Find where the given text appears and provide that cell's center as [X, Y] coordinate. 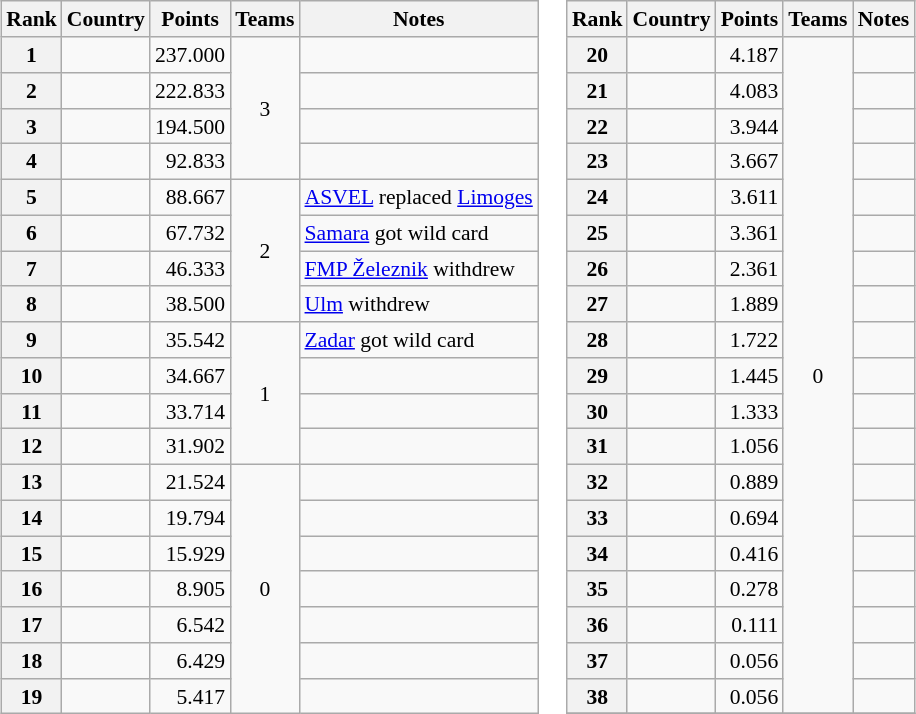
1.445 [750, 376]
17 [32, 625]
19.794 [190, 518]
8.905 [190, 589]
1.722 [750, 340]
11 [32, 411]
20 [598, 55]
36 [598, 625]
38.500 [190, 304]
19 [32, 696]
1.333 [750, 411]
15 [32, 554]
0.694 [750, 518]
13 [32, 482]
92.833 [190, 162]
31 [598, 447]
194.500 [190, 126]
21.524 [190, 482]
222.833 [190, 91]
6 [32, 233]
6.542 [190, 625]
25 [598, 233]
10 [32, 376]
237.000 [190, 55]
5 [32, 197]
Samara got wild card [418, 233]
35.542 [190, 340]
12 [32, 447]
30 [598, 411]
1.056 [750, 447]
0.889 [750, 482]
3.361 [750, 233]
6.429 [190, 661]
26 [598, 269]
5.417 [190, 696]
14 [32, 518]
38 [598, 696]
18 [32, 661]
46.333 [190, 269]
ASVEL replaced Limoges [418, 197]
15.929 [190, 554]
32 [598, 482]
Zadar got wild card [418, 340]
23 [598, 162]
29 [598, 376]
3.667 [750, 162]
7 [32, 269]
FMP Železnik withdrew [418, 269]
3.611 [750, 197]
8 [32, 304]
9 [32, 340]
28 [598, 340]
1.889 [750, 304]
3.944 [750, 126]
33.714 [190, 411]
0.278 [750, 589]
21 [598, 91]
4.187 [750, 55]
4.083 [750, 91]
37 [598, 661]
27 [598, 304]
31.902 [190, 447]
34 [598, 554]
88.667 [190, 197]
2.361 [750, 269]
0.111 [750, 625]
34.667 [190, 376]
67.732 [190, 233]
0.416 [750, 554]
16 [32, 589]
24 [598, 197]
33 [598, 518]
22 [598, 126]
Ulm withdrew [418, 304]
4 [32, 162]
35 [598, 589]
